Extract the [x, y] coordinate from the center of the cell holding the provided text.  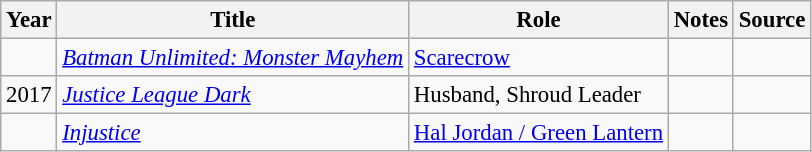
Hal Jordan / Green Lantern [539, 133]
Scarecrow [539, 58]
Justice League Dark [233, 95]
2017 [29, 95]
Notes [700, 20]
Title [233, 20]
Source [772, 20]
Batman Unlimited: Monster Mayhem [233, 58]
Role [539, 20]
Injustice [233, 133]
Husband, Shroud Leader [539, 95]
Year [29, 20]
